Return the (x, y) coordinate for the center point of the cell that contains the specified text.  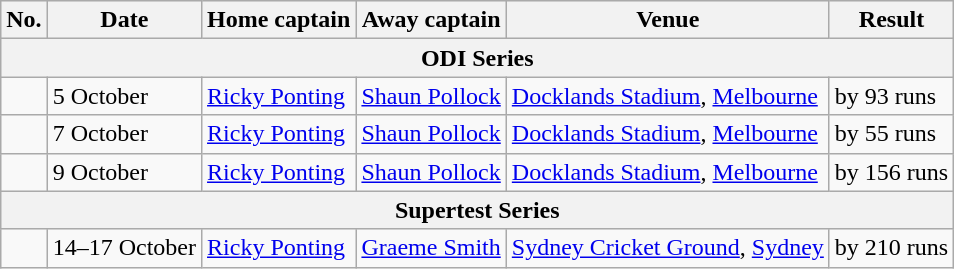
Home captain (279, 20)
Date (124, 20)
Graeme Smith (431, 248)
Supertest Series (478, 210)
ODI Series (478, 58)
9 October (124, 172)
by 93 runs (891, 96)
by 210 runs (891, 248)
14–17 October (124, 248)
Result (891, 20)
Venue (668, 20)
Sydney Cricket Ground, Sydney (668, 248)
Away captain (431, 20)
No. (24, 20)
5 October (124, 96)
7 October (124, 134)
by 55 runs (891, 134)
by 156 runs (891, 172)
